Search for the cell housing the specified text and yield its (x, y) center coordinate. 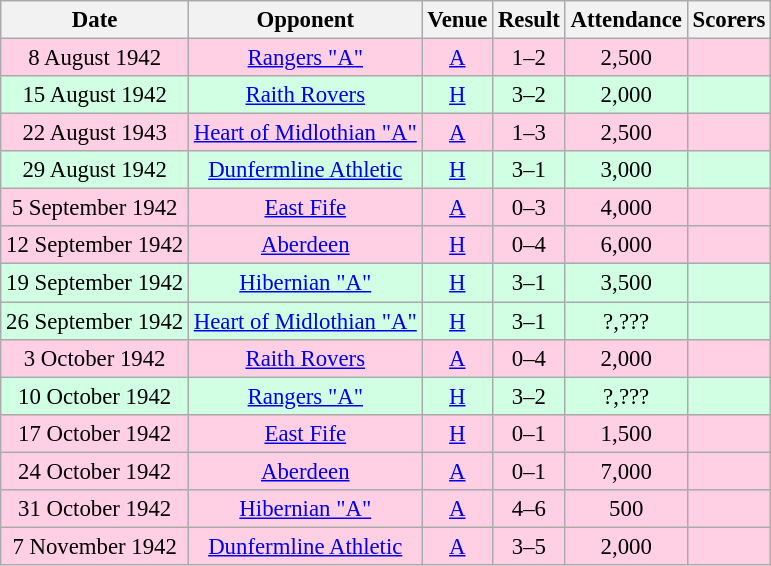
7,000 (626, 471)
Attendance (626, 20)
5 September 1942 (95, 208)
22 August 1943 (95, 133)
15 August 1942 (95, 95)
4,000 (626, 208)
19 September 1942 (95, 283)
24 October 1942 (95, 471)
29 August 1942 (95, 170)
3,500 (626, 283)
500 (626, 509)
Scorers (729, 20)
Opponent (306, 20)
10 October 1942 (95, 396)
1,500 (626, 433)
Result (530, 20)
12 September 1942 (95, 245)
17 October 1942 (95, 433)
3 October 1942 (95, 358)
8 August 1942 (95, 58)
26 September 1942 (95, 321)
7 November 1942 (95, 546)
3–5 (530, 546)
Venue (458, 20)
1–3 (530, 133)
3,000 (626, 170)
Date (95, 20)
0–3 (530, 208)
1–2 (530, 58)
6,000 (626, 245)
4–6 (530, 509)
31 October 1942 (95, 509)
